Capture the cell that displays the provided text and extract its (X, Y) central coordinate. 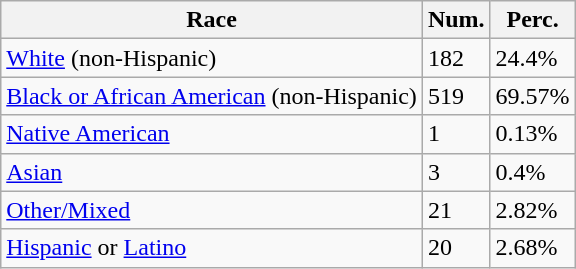
White (non-Hispanic) (212, 58)
Other/Mixed (212, 210)
2.68% (532, 248)
Hispanic or Latino (212, 248)
20 (456, 248)
Race (212, 20)
3 (456, 172)
Native American (212, 134)
Asian (212, 172)
Num. (456, 20)
0.4% (532, 172)
0.13% (532, 134)
Perc. (532, 20)
182 (456, 58)
1 (456, 134)
24.4% (532, 58)
21 (456, 210)
2.82% (532, 210)
519 (456, 96)
Black or African American (non-Hispanic) (212, 96)
69.57% (532, 96)
